Capture the cell that displays the provided text and extract its (X, Y) central coordinate. 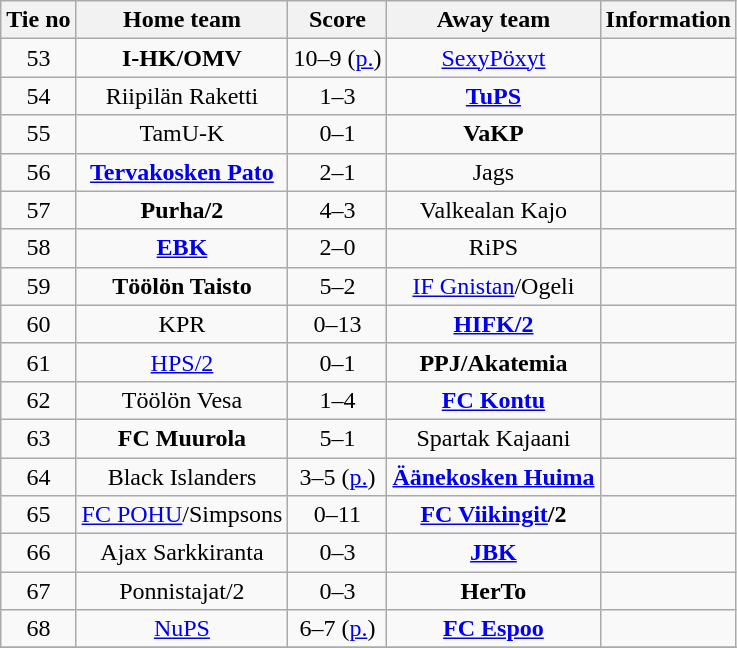
60 (38, 324)
59 (38, 286)
Home team (182, 20)
SexyPöxyt (494, 58)
Score (338, 20)
FC Muurola (182, 438)
64 (38, 477)
FC Espoo (494, 629)
2–0 (338, 248)
TamU-K (182, 134)
62 (38, 400)
3–5 (p.) (338, 477)
2–1 (338, 172)
HerTo (494, 591)
HPS/2 (182, 362)
0–11 (338, 515)
1–3 (338, 96)
Ponnistajat/2 (182, 591)
66 (38, 553)
KPR (182, 324)
PPJ/Akatemia (494, 362)
Purha/2 (182, 210)
5–1 (338, 438)
0–13 (338, 324)
6–7 (p.) (338, 629)
4–3 (338, 210)
EBK (182, 248)
VaKP (494, 134)
RiPS (494, 248)
Ajax Sarkkiranta (182, 553)
5–2 (338, 286)
Töölön Vesa (182, 400)
I-HK/OMV (182, 58)
FC Viikingit/2 (494, 515)
55 (38, 134)
63 (38, 438)
Töölön Taisto (182, 286)
68 (38, 629)
65 (38, 515)
56 (38, 172)
54 (38, 96)
Jags (494, 172)
Valkealan Kajo (494, 210)
Information (668, 20)
HIFK/2 (494, 324)
FC Kontu (494, 400)
53 (38, 58)
58 (38, 248)
57 (38, 210)
Black Islanders (182, 477)
Riipilän Raketti (182, 96)
61 (38, 362)
Away team (494, 20)
Tervakosken Pato (182, 172)
10–9 (p.) (338, 58)
Spartak Kajaani (494, 438)
1–4 (338, 400)
67 (38, 591)
NuPS (182, 629)
Tie no (38, 20)
JBK (494, 553)
FC POHU/Simpsons (182, 515)
TuPS (494, 96)
IF Gnistan/Ogeli (494, 286)
Äänekosken Huima (494, 477)
